For the text-containing cell, return its midpoint in (X, Y) coordinate format. 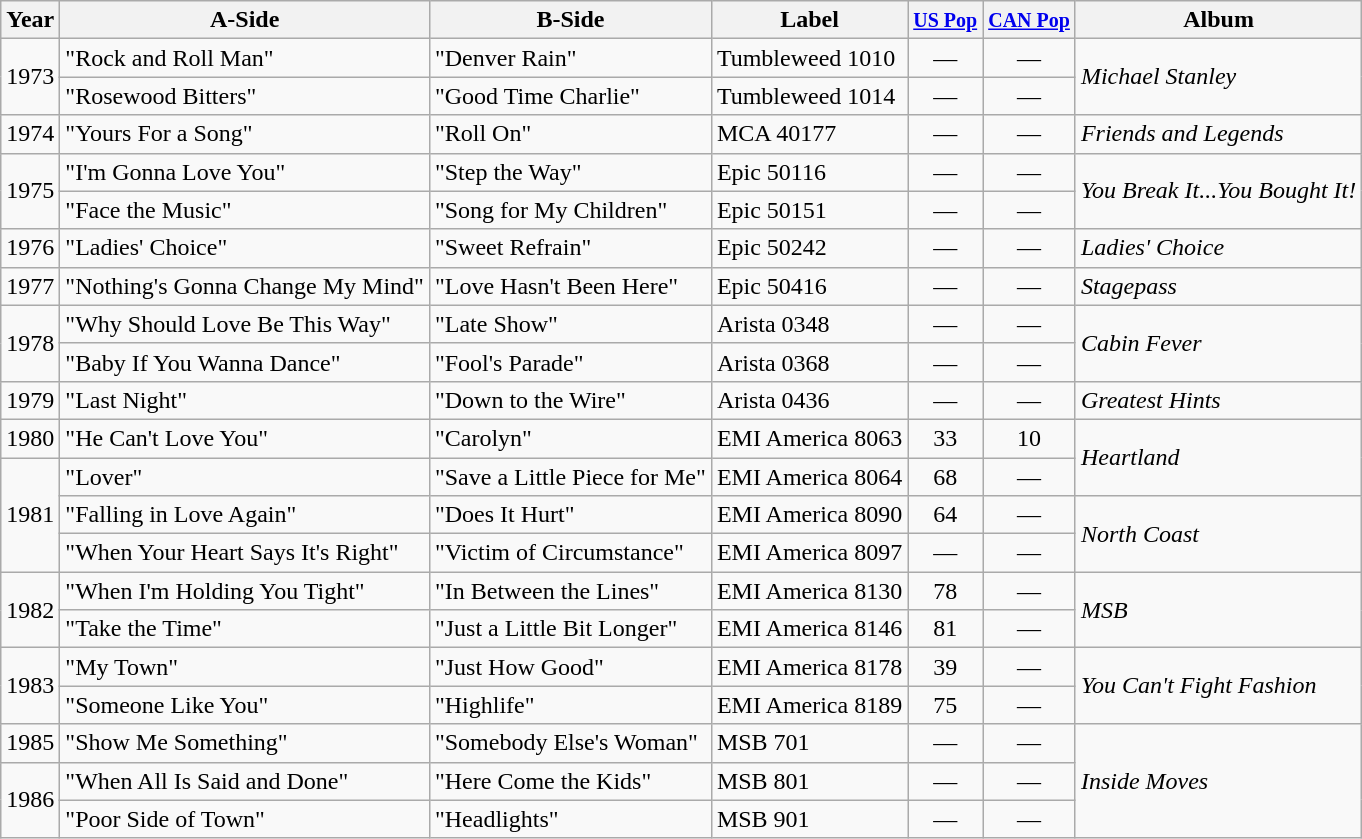
EMI America 8063 (809, 438)
Arista 0368 (809, 362)
78 (946, 591)
Tumbleweed 1014 (809, 96)
"Rosewood Bitters" (245, 96)
39 (946, 667)
64 (946, 515)
"Why Should Love Be This Way" (245, 324)
"Sweet Refrain" (570, 248)
"Love Hasn't Been Here" (570, 286)
"Just a Little Bit Longer" (570, 629)
1974 (30, 134)
"Here Come the Kids" (570, 781)
Heartland (1218, 457)
"Last Night" (245, 400)
"Take the Time" (245, 629)
EMI America 8146 (809, 629)
You Break It...You Bought It! (1218, 191)
"When I'm Holding You Tight" (245, 591)
Epic 50416 (809, 286)
1977 (30, 286)
"Step the Way" (570, 172)
MSB (1218, 610)
"Someone Like You" (245, 705)
"Lover" (245, 477)
MSB 701 (809, 743)
EMI America 8189 (809, 705)
Label (809, 20)
"Good Time Charlie" (570, 96)
Year (30, 20)
Arista 0348 (809, 324)
Tumbleweed 1010 (809, 58)
"Does It Hurt" (570, 515)
Inside Moves (1218, 781)
"Late Show" (570, 324)
"Victim of Circumstance" (570, 553)
"Baby If You Wanna Dance" (245, 362)
"Somebody Else's Woman" (570, 743)
1976 (30, 248)
"Ladies' Choice" (245, 248)
Epic 50151 (809, 210)
"My Town" (245, 667)
You Can't Fight Fashion (1218, 686)
MSB 801 (809, 781)
Friends and Legends (1218, 134)
EMI America 8090 (809, 515)
Epic 50116 (809, 172)
Stagepass (1218, 286)
MSB 901 (809, 819)
"Just How Good" (570, 667)
EMI America 8064 (809, 477)
"Headlights" (570, 819)
MCA 40177 (809, 134)
"Nothing's Gonna Change My Mind" (245, 286)
1980 (30, 438)
Greatest Hints (1218, 400)
1979 (30, 400)
1985 (30, 743)
1986 (30, 800)
"Down to the Wire" (570, 400)
"Rock and Roll Man" (245, 58)
"When All Is Said and Done" (245, 781)
"Save a Little Piece for Me" (570, 477)
EMI America 8130 (809, 591)
"When Your Heart Says It's Right" (245, 553)
81 (946, 629)
Album (1218, 20)
75 (946, 705)
"Poor Side of Town" (245, 819)
Michael Stanley (1218, 77)
1983 (30, 686)
US Pop (946, 20)
B-Side (570, 20)
"Carolyn" (570, 438)
"Face the Music" (245, 210)
"Falling in Love Again" (245, 515)
Arista 0436 (809, 400)
EMI America 8097 (809, 553)
"Roll On" (570, 134)
"Show Me Something" (245, 743)
"Denver Rain" (570, 58)
CAN Pop (1030, 20)
North Coast (1218, 534)
33 (946, 438)
68 (946, 477)
Epic 50242 (809, 248)
1981 (30, 515)
"Highlife" (570, 705)
"Song for My Children" (570, 210)
"He Can't Love You" (245, 438)
Ladies' Choice (1218, 248)
"In Between the Lines" (570, 591)
"Yours For a Song" (245, 134)
1982 (30, 610)
1975 (30, 191)
"Fool's Parade" (570, 362)
EMI America 8178 (809, 667)
A-Side (245, 20)
10 (1030, 438)
1973 (30, 77)
1978 (30, 343)
Cabin Fever (1218, 343)
"I'm Gonna Love You" (245, 172)
